Return the (x, y) coordinate for the center point of the cell that contains the specified text.  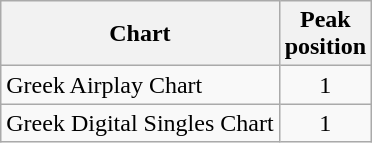
Greek Digital Singles Chart (140, 123)
Chart (140, 34)
Greek Airplay Chart (140, 85)
Peakposition (325, 34)
